Output the [x, y] coordinate of the center of the cell containing the given text.  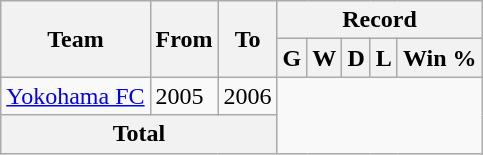
Record [380, 20]
2006 [248, 96]
Win % [440, 58]
Total [139, 134]
2005 [184, 96]
D [356, 58]
From [184, 39]
G [292, 58]
L [384, 58]
To [248, 39]
Team [76, 39]
Yokohama FC [76, 96]
W [324, 58]
